Output the (X, Y) coordinate of the center of the cell containing the given text.  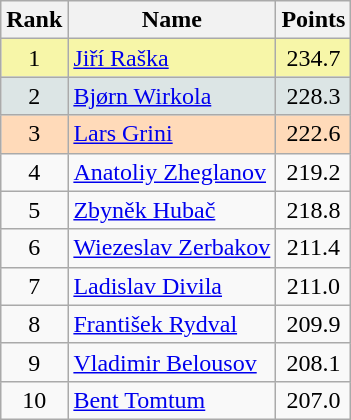
234.7 (314, 58)
219.2 (314, 172)
Vladimir Belousov (172, 362)
František Rydval (172, 324)
211.4 (314, 248)
Lars Grini (172, 134)
211.0 (314, 286)
6 (34, 248)
Points (314, 20)
Name (172, 20)
4 (34, 172)
Wiezeslav Zerbakov (172, 248)
9 (34, 362)
2 (34, 96)
7 (34, 286)
Rank (34, 20)
209.9 (314, 324)
1 (34, 58)
Ladislav Divila (172, 286)
Jiří Raška (172, 58)
5 (34, 210)
Zbyněk Hubač (172, 210)
8 (34, 324)
228.3 (314, 96)
10 (34, 400)
Bent Tomtum (172, 400)
207.0 (314, 400)
3 (34, 134)
218.8 (314, 210)
222.6 (314, 134)
Anatoliy Zheglanov (172, 172)
Bjørn Wirkola (172, 96)
208.1 (314, 362)
